Find where the given text appears and provide that cell's center as [X, Y] coordinate. 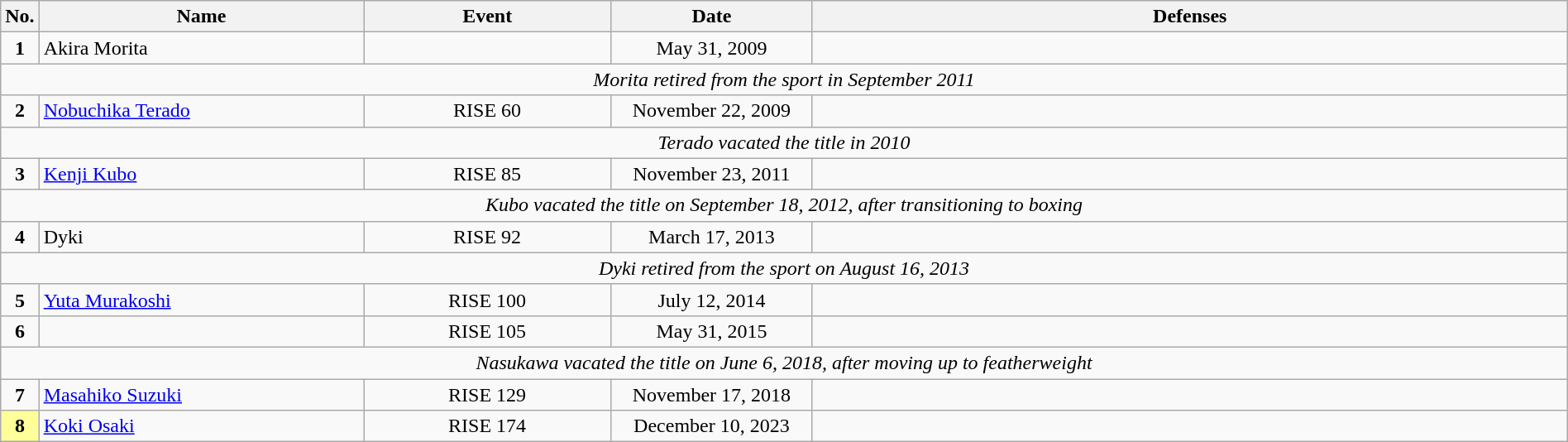
July 12, 2014 [712, 300]
Kenji Kubo [202, 174]
RISE 105 [488, 331]
5 [20, 300]
Terado vacated the title in 2010 [784, 142]
4 [20, 237]
RISE 100 [488, 300]
RISE 174 [488, 426]
1 [20, 48]
8 [20, 426]
Morita retired from the sport in September 2011 [784, 79]
Date [712, 17]
Yuta Murakoshi [202, 300]
No. [20, 17]
Masahiko Suzuki [202, 395]
Akira Morita [202, 48]
Event [488, 17]
March 17, 2013 [712, 237]
Kubo vacated the title on September 18, 2012, after transitioning to boxing [784, 205]
RISE 92 [488, 237]
6 [20, 331]
Dyki retired from the sport on August 16, 2013 [784, 268]
November 22, 2009 [712, 111]
RISE 60 [488, 111]
Nasukawa vacated the title on June 6, 2018, after moving up to featherweight [784, 363]
7 [20, 395]
November 23, 2011 [712, 174]
Name [202, 17]
May 31, 2009 [712, 48]
RISE 85 [488, 174]
November 17, 2018 [712, 395]
Koki Osaki [202, 426]
Defenses [1189, 17]
3 [20, 174]
RISE 129 [488, 395]
Dyki [202, 237]
May 31, 2015 [712, 331]
2 [20, 111]
Nobuchika Terado [202, 111]
December 10, 2023 [712, 426]
